Locate the cell with the specified text and output its (X, Y) center coordinate. 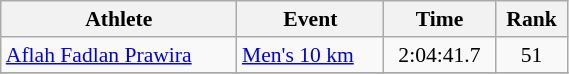
Rank (532, 19)
Athlete (119, 19)
Aflah Fadlan Prawira (119, 55)
Time (440, 19)
51 (532, 55)
2:04:41.7 (440, 55)
Men's 10 km (310, 55)
Event (310, 19)
